Find where the given text appears and provide that cell's center as [X, Y] coordinate. 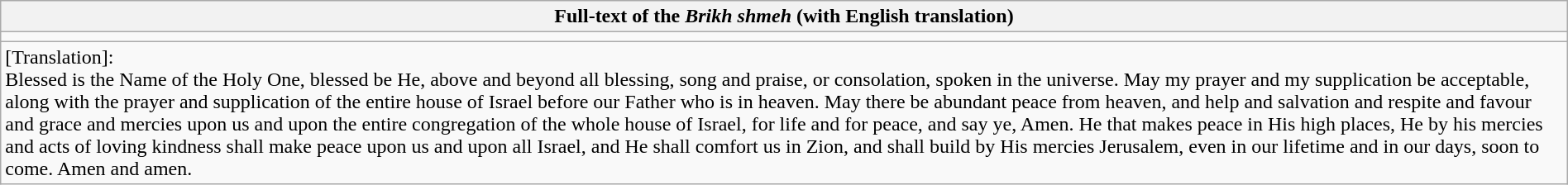
Full-text of the Brikh shmeh (with English translation) [784, 17]
